Return (x, y) of the center of cell containing provided text 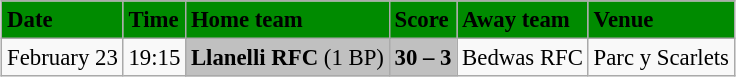
Bedwas RFC (522, 57)
19:15 (154, 57)
Time (154, 20)
30 – 3 (423, 57)
Away team (522, 20)
Home team (288, 20)
Venue (661, 20)
Llanelli RFC (1 BP) (288, 57)
Score (423, 20)
Date (62, 20)
February 23 (62, 57)
Parc y Scarlets (661, 57)
